Identify which cell holds the provided text, then report its [X, Y] central coordinate. 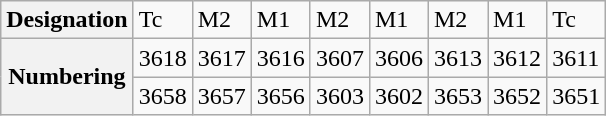
3613 [458, 58]
3652 [518, 96]
3607 [340, 58]
3602 [398, 96]
3617 [222, 58]
3656 [280, 96]
3612 [518, 58]
3606 [398, 58]
3653 [458, 96]
3616 [280, 58]
Designation [67, 20]
3657 [222, 96]
3618 [162, 58]
3658 [162, 96]
Numbering [67, 77]
3603 [340, 96]
3651 [576, 96]
3611 [576, 58]
